For the text-containing cell, return its midpoint in (x, y) coordinate format. 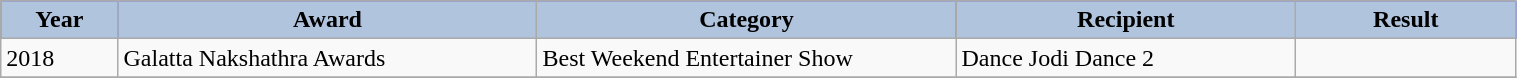
Year (60, 20)
Category (746, 20)
Award (328, 20)
Dance Jodi Dance 2 (1126, 58)
2018 (60, 58)
Best Weekend Entertainer Show (746, 58)
Galatta Nakshathra Awards (328, 58)
Result (1406, 20)
Recipient (1126, 20)
